From the cell containing the given text, extract its center point as [X, Y] coordinate. 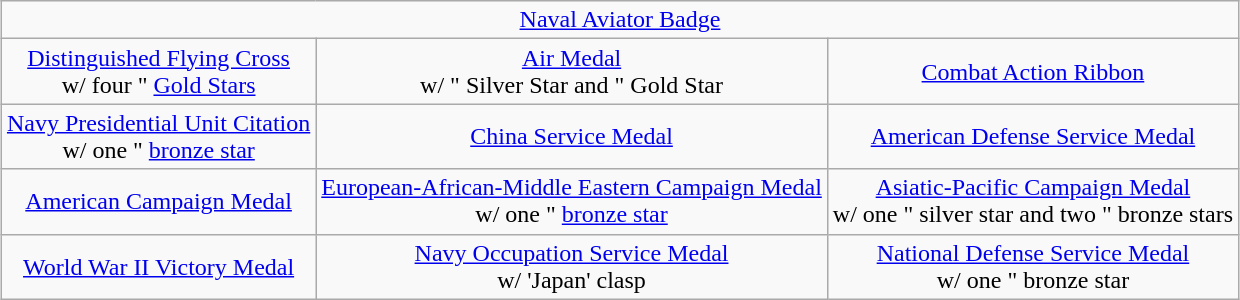
Navy Occupation Service Medalw/ 'Japan' clasp [572, 266]
Combat Action Ribbon [1032, 72]
World War II Victory Medal [158, 266]
Air Medalw/ " Silver Star and " Gold Star [572, 72]
Navy Presidential Unit Citationw/ one " bronze star [158, 136]
China Service Medal [572, 136]
American Defense Service Medal [1032, 136]
Distinguished Flying Crossw/ four " Gold Stars [158, 72]
European-African-Middle Eastern Campaign Medalw/ one " bronze star [572, 202]
American Campaign Medal [158, 202]
Naval Aviator Badge [620, 20]
Asiatic-Pacific Campaign Medalw/ one " silver star and two " bronze stars [1032, 202]
National Defense Service Medalw/ one " bronze star [1032, 266]
